Output the (X, Y) coordinate of the center of the cell containing the given text.  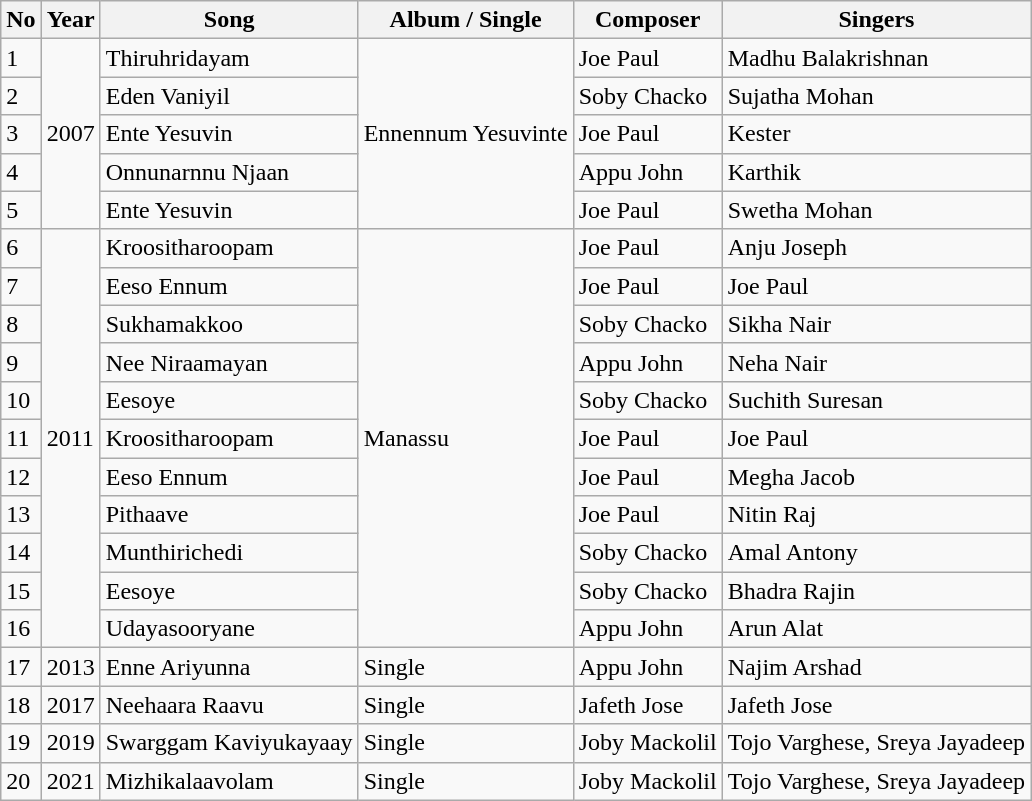
Kester (876, 134)
Manassu (466, 438)
Sikha Nair (876, 324)
Bhadra Rajin (876, 591)
4 (21, 172)
14 (21, 553)
Sujatha Mohan (876, 96)
5 (21, 210)
Album / Single (466, 20)
Enne Ariyunna (229, 667)
2013 (70, 667)
9 (21, 362)
15 (21, 591)
7 (21, 286)
Arun Alat (876, 629)
Pithaave (229, 515)
2011 (70, 438)
16 (21, 629)
Thiruhridayam (229, 58)
Sukhamakkoo (229, 324)
Neehaara Raavu (229, 705)
11 (21, 438)
8 (21, 324)
Nitin Raj (876, 515)
Madhu Balakrishnan (876, 58)
Year (70, 20)
Najim Arshad (876, 667)
Neha Nair (876, 362)
Onnunarnnu Njaan (229, 172)
Swarggam Kaviyukayaay (229, 743)
Nee Niraamayan (229, 362)
Eden Vaniyil (229, 96)
12 (21, 477)
Udayasooryane (229, 629)
No (21, 20)
2019 (70, 743)
Song (229, 20)
20 (21, 781)
17 (21, 667)
Munthirichedi (229, 553)
Suchith Suresan (876, 400)
Swetha Mohan (876, 210)
10 (21, 400)
Megha Jacob (876, 477)
2021 (70, 781)
Composer (648, 20)
6 (21, 248)
Amal Antony (876, 553)
18 (21, 705)
1 (21, 58)
Ennennum Yesuvinte (466, 134)
Mizhikalaavolam (229, 781)
Karthik (876, 172)
Anju Joseph (876, 248)
2 (21, 96)
2007 (70, 134)
2017 (70, 705)
Singers (876, 20)
19 (21, 743)
13 (21, 515)
3 (21, 134)
